Capture the cell that displays the provided text and extract its [x, y] central coordinate. 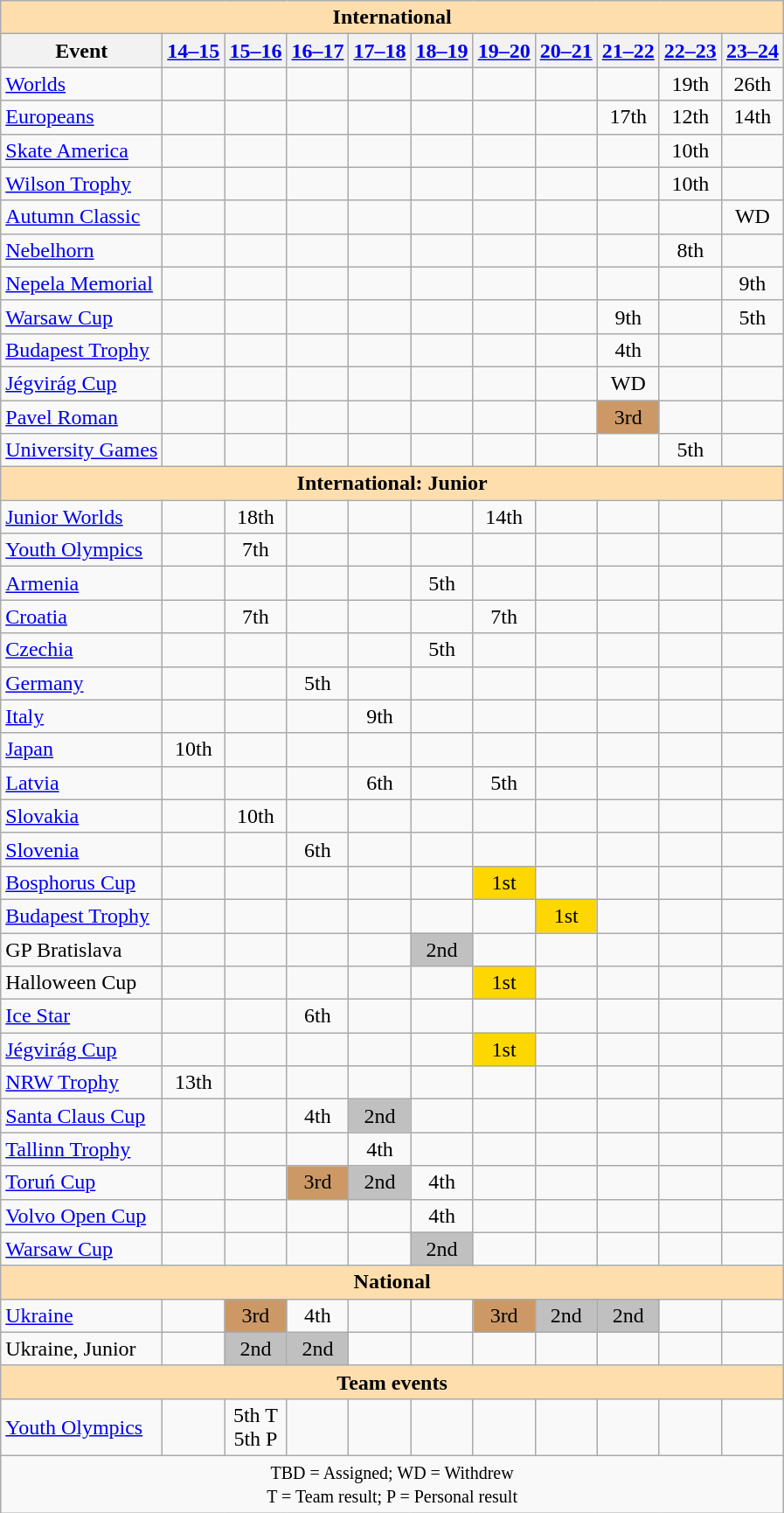
National [392, 1282]
Slovenia [82, 849]
Ice Star [82, 1016]
23–24 [752, 51]
Japan [82, 750]
Junior Worlds [82, 517]
18–19 [442, 51]
17th [628, 117]
International [392, 17]
Worlds [82, 84]
Ukraine, Junior [82, 1349]
Ukraine [82, 1315]
Event [82, 51]
15–16 [255, 51]
18th [255, 517]
International: Junior [392, 484]
Wilson Trophy [82, 184]
Skate America [82, 150]
Germany [82, 683]
Nebelhorn [82, 250]
20–21 [566, 51]
Armenia [82, 583]
Volvo Open Cup [82, 1216]
Italy [82, 716]
14–15 [194, 51]
16–17 [318, 51]
5th T 5th P [255, 1427]
NRW Trophy [82, 1083]
Pavel Roman [82, 417]
Santa Claus Cup [82, 1116]
Toruń Cup [82, 1182]
Czechia [82, 650]
13th [194, 1083]
21–22 [628, 51]
GP Bratislava [82, 949]
Team events [392, 1382]
22–23 [690, 51]
University Games [82, 450]
17–18 [379, 51]
8th [690, 250]
Tallinn Trophy [82, 1149]
Latvia [82, 783]
19–20 [503, 51]
Autumn Classic [82, 217]
TBD = Assigned; WD = Withdrew T = Team result; P = Personal result [392, 1483]
Halloween Cup [82, 983]
12th [690, 117]
26th [752, 84]
19th [690, 84]
Europeans [82, 117]
Bosphorus Cup [82, 882]
Nepela Memorial [82, 283]
Slovakia [82, 816]
Croatia [82, 617]
